For the text-containing cell, return its midpoint in (x, y) coordinate format. 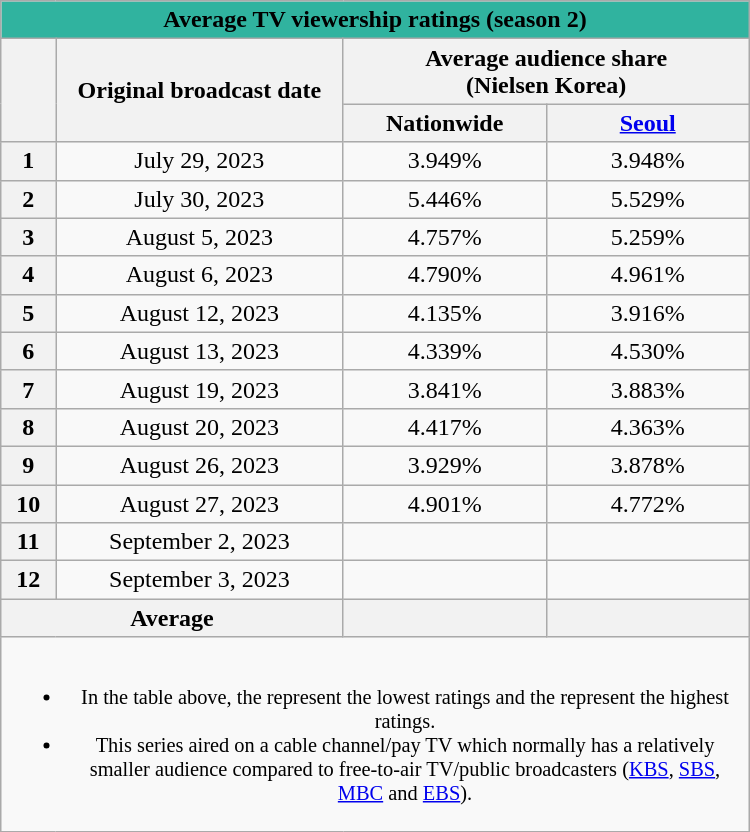
4 (28, 275)
5.446% (444, 199)
September 2, 2023 (200, 542)
Nationwide (444, 123)
7 (28, 389)
3.878% (648, 465)
8 (28, 427)
5.529% (648, 199)
6 (28, 351)
August 27, 2023 (200, 503)
August 5, 2023 (200, 237)
Average TV viewership ratings (season 2) (375, 20)
4.339% (444, 351)
4.772% (648, 503)
August 6, 2023 (200, 275)
4.363% (648, 427)
Seoul (648, 123)
August 19, 2023 (200, 389)
3.949% (444, 161)
9 (28, 465)
4.135% (444, 313)
5 (28, 313)
Original broadcast date (200, 90)
5.259% (648, 237)
3.916% (648, 313)
August 12, 2023 (200, 313)
10 (28, 503)
4.901% (444, 503)
Average audience share(Nielsen Korea) (546, 72)
4.757% (444, 237)
July 30, 2023 (200, 199)
4.417% (444, 427)
3.883% (648, 389)
4.961% (648, 275)
11 (28, 542)
3 (28, 237)
3.948% (648, 161)
August 13, 2023 (200, 351)
1 (28, 161)
12 (28, 580)
September 3, 2023 (200, 580)
Average (172, 618)
August 26, 2023 (200, 465)
3.841% (444, 389)
4.790% (444, 275)
2 (28, 199)
3.929% (444, 465)
July 29, 2023 (200, 161)
4.530% (648, 351)
August 20, 2023 (200, 427)
